For the text-containing cell, return its midpoint in [X, Y] coordinate format. 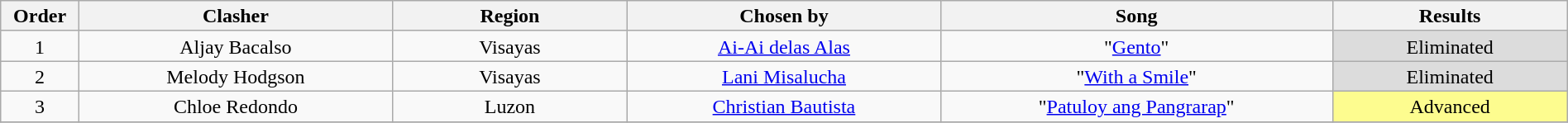
Melody Hodgson [235, 76]
Advanced [1450, 106]
2 [40, 76]
3 [40, 106]
Chloe Redondo [235, 106]
Chosen by [784, 17]
Luzon [509, 106]
1 [40, 46]
Order [40, 17]
"Gento" [1136, 46]
Lani Misalucha [784, 76]
Clasher [235, 17]
Region [509, 17]
Results [1450, 17]
"Patuloy ang Pangrarap" [1136, 106]
Ai-Ai delas Alas [784, 46]
Christian Bautista [784, 106]
Song [1136, 17]
Aljay Bacalso [235, 46]
"With a Smile" [1136, 76]
